Output the [x, y] coordinate of the center of the cell containing the given text.  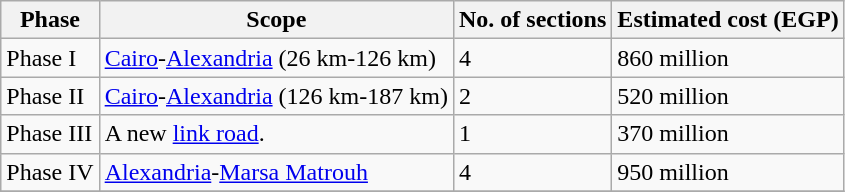
Phase II [50, 96]
Cairo-Alexandria (26 km-126 km) [276, 58]
1 [532, 134]
520 million [728, 96]
Phase [50, 20]
370 million [728, 134]
Scope [276, 20]
Estimated cost (EGP) [728, 20]
A new link road. [276, 134]
Phase IV [50, 172]
Cairo-Alexandria (126 km-187 km) [276, 96]
Alexandria-Marsa Matrouh [276, 172]
Phase I [50, 58]
950 million [728, 172]
860 million [728, 58]
No. of sections [532, 20]
Phase III [50, 134]
2 [532, 96]
